Return (X, Y) of the center of cell containing provided text 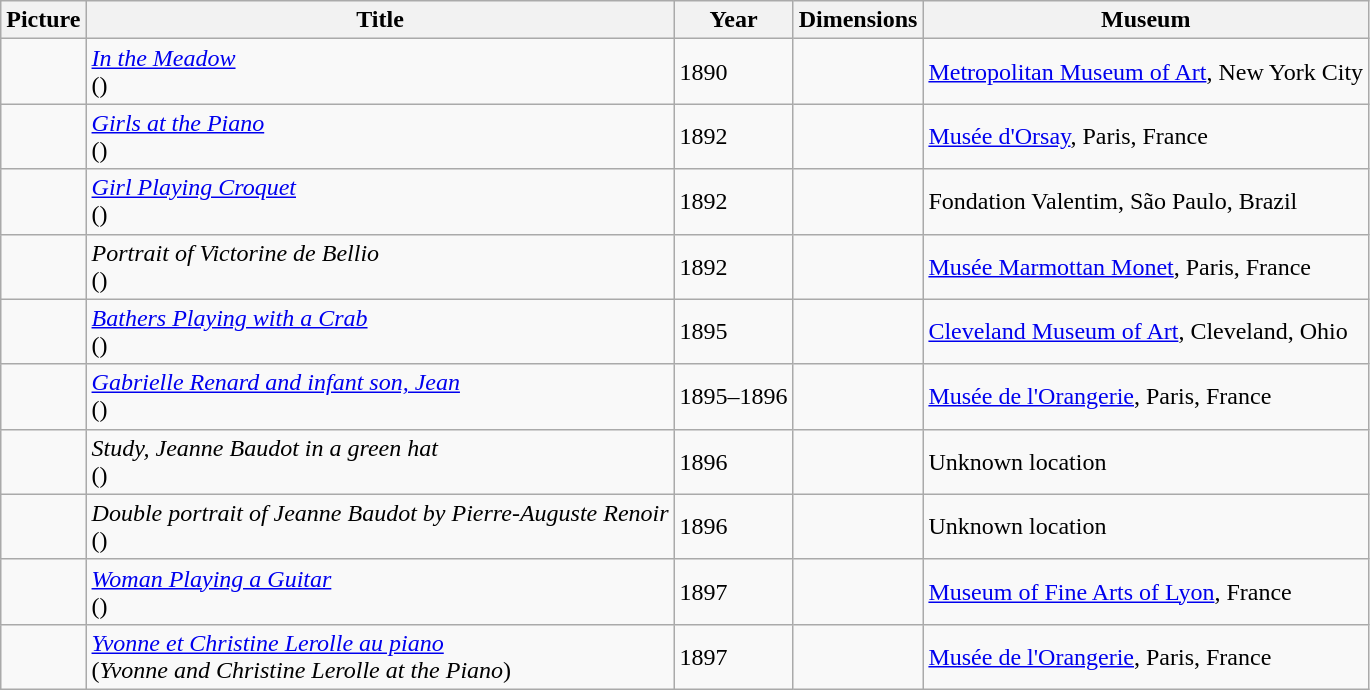
Woman Playing a Guitar() (380, 592)
Yvonne et Christine Lerolle au piano(Yvonne and Christine Lerolle at the Piano) (380, 656)
Portrait of Victorine de Bellio () (380, 266)
Museum (1146, 20)
Year (734, 20)
Bathers Playing with a Crab() (380, 332)
Fondation Valentim, São Paulo, Brazil (1146, 202)
Museum of Fine Arts of Lyon, France (1146, 592)
Study, Jeanne Baudot in a green hat() (380, 462)
1895 (734, 332)
Double portrait of Jeanne Baudot by Pierre-Auguste Renoir() (380, 526)
Dimensions (858, 20)
Picture (44, 20)
Title (380, 20)
Musée d'Orsay, Paris, France (1146, 136)
Girls at the Piano() (380, 136)
Cleveland Museum of Art, Cleveland, Ohio (1146, 332)
Girl Playing Croquet() (380, 202)
1890 (734, 72)
1895–1896 (734, 396)
Metropolitan Museum of Art, New York City (1146, 72)
Gabrielle Renard and infant son, Jean() (380, 396)
In the Meadow() (380, 72)
Musée Marmottan Monet, Paris, France (1146, 266)
